Find where the given text appears and provide that cell's center as [x, y] coordinate. 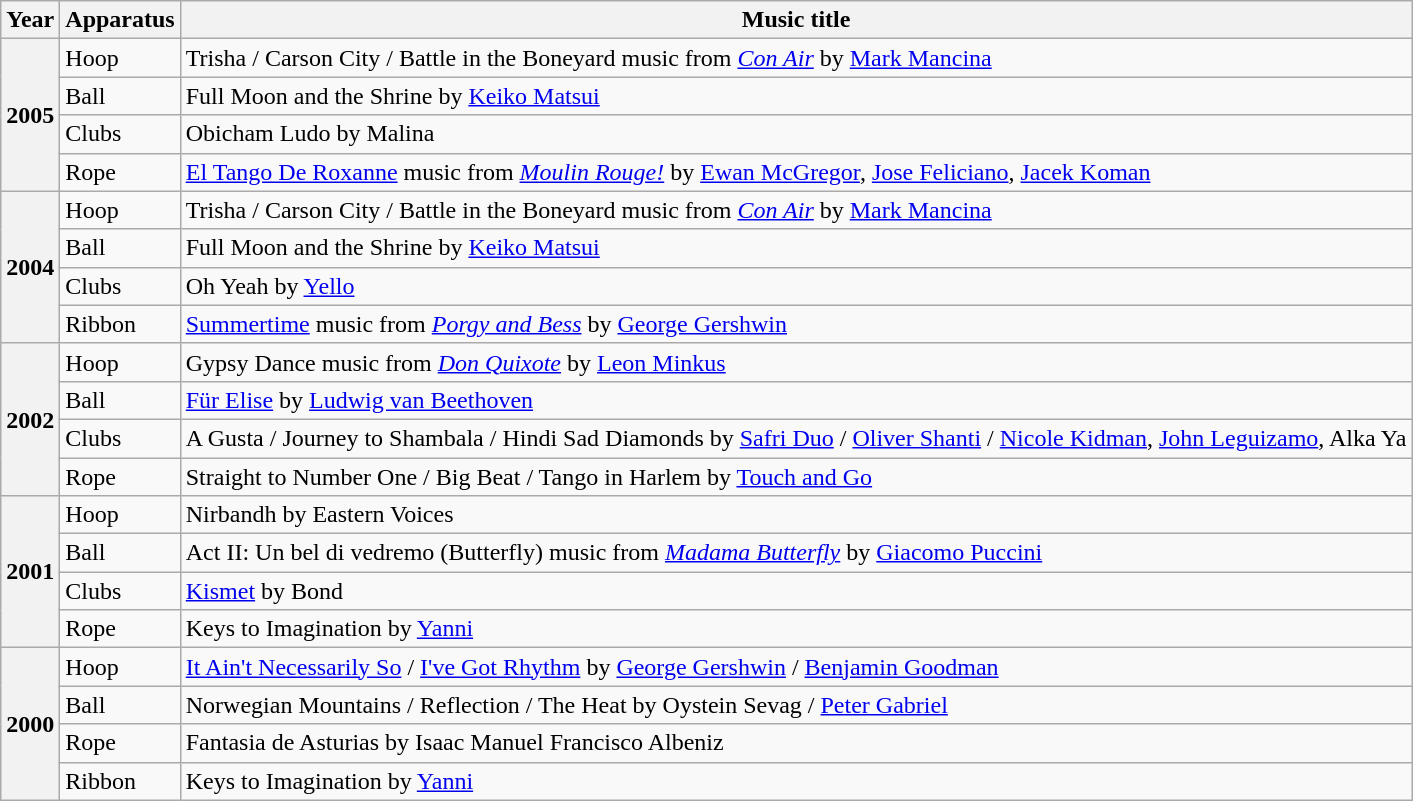
Year [30, 20]
Oh Yeah by Yello [796, 286]
2005 [30, 115]
Music title [796, 20]
Summertime music from Porgy and Bess by George Gershwin [796, 324]
2000 [30, 724]
2002 [30, 419]
A Gusta / Journey to Shambala / Hindi Sad Diamonds by Safri Duo / Oliver Shanti / Nicole Kidman, John Leguizamo, Alka Ya [796, 438]
2004 [30, 267]
Fantasia de Asturias by Isaac Manuel Francisco Albeniz [796, 743]
Gypsy Dance music from Don Quixote by Leon Minkus [796, 362]
Act II: Un bel di vedremo (Butterfly) music from Madama Butterfly by Giacomo Puccini [796, 553]
It Ain't Necessarily So / I've Got Rhythm by George Gershwin / Benjamin Goodman [796, 667]
Apparatus [120, 20]
Kismet by Bond [796, 591]
2001 [30, 572]
Nirbandh by Eastern Voices [796, 515]
Für Elise by Ludwig van Beethoven [796, 400]
Obicham Ludo by Malina [796, 134]
Norwegian Mountains / Reflection / The Heat by Oystein Sevag / Peter Gabriel [796, 705]
Straight to Number One / Big Beat / Tango in Harlem by Touch and Go [796, 477]
El Tango De Roxanne music from Moulin Rouge! by Ewan McGregor, Jose Feliciano, Jacek Koman [796, 172]
